Find where the given text appears and provide that cell's center as [x, y] coordinate. 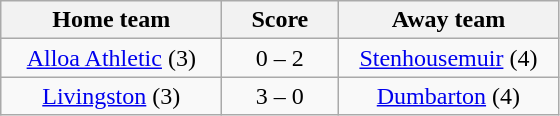
0 – 2 [280, 58]
3 – 0 [280, 96]
Score [280, 20]
Dumbarton (4) [448, 96]
Home team [112, 20]
Alloa Athletic (3) [112, 58]
Livingston (3) [112, 96]
Away team [448, 20]
Stenhousemuir (4) [448, 58]
